Identify which cell holds the provided text, then report its (X, Y) central coordinate. 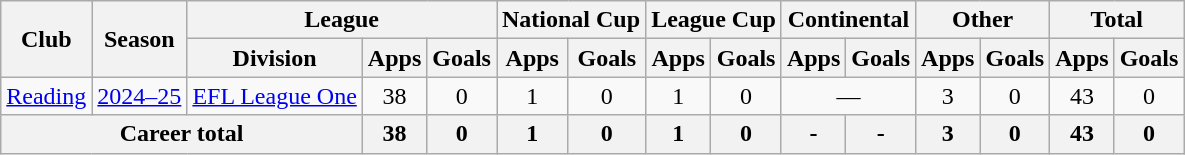
Season (140, 39)
National Cup (570, 20)
League Cup (714, 20)
— (848, 96)
League (342, 20)
2024–25 (140, 96)
Club (46, 39)
EFL League One (274, 96)
Division (274, 58)
Reading (46, 96)
Other (983, 20)
Career total (182, 134)
Continental (848, 20)
Total (1117, 20)
